Scan for the cell matching the given text and deliver its [x, y] coordinate at center. 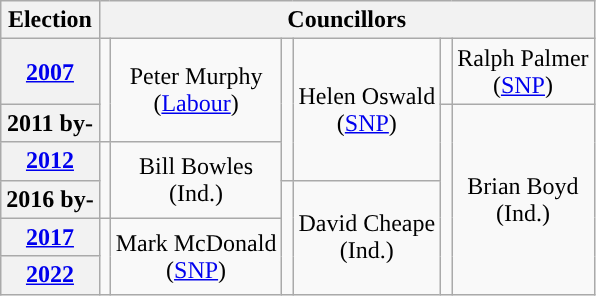
Peter Murphy(Labour) [196, 90]
Councillors [346, 20]
2022 [50, 275]
David Cheape(Ind.) [367, 237]
Brian Boyd(Ind.) [523, 199]
Election [50, 20]
2012 [50, 161]
2011 by- [50, 123]
2017 [50, 237]
Bill Bowles(Ind.) [196, 180]
Mark McDonald(SNP) [196, 256]
2007 [50, 72]
Helen Oswald(SNP) [367, 110]
Ralph Palmer(SNP) [523, 72]
2016 by- [50, 199]
